Scan for the cell matching the given text and deliver its (x, y) coordinate at center. 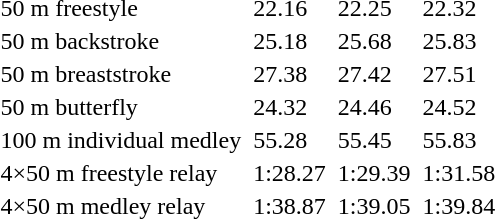
24.46 (374, 107)
1:28.27 (290, 173)
25.18 (290, 41)
1:29.39 (374, 173)
55.28 (290, 140)
24.32 (290, 107)
55.45 (374, 140)
25.68 (374, 41)
27.42 (374, 74)
27.38 (290, 74)
